Pinpoint the cell where the given text exists, returning its (X, Y) midpoint coordinate. 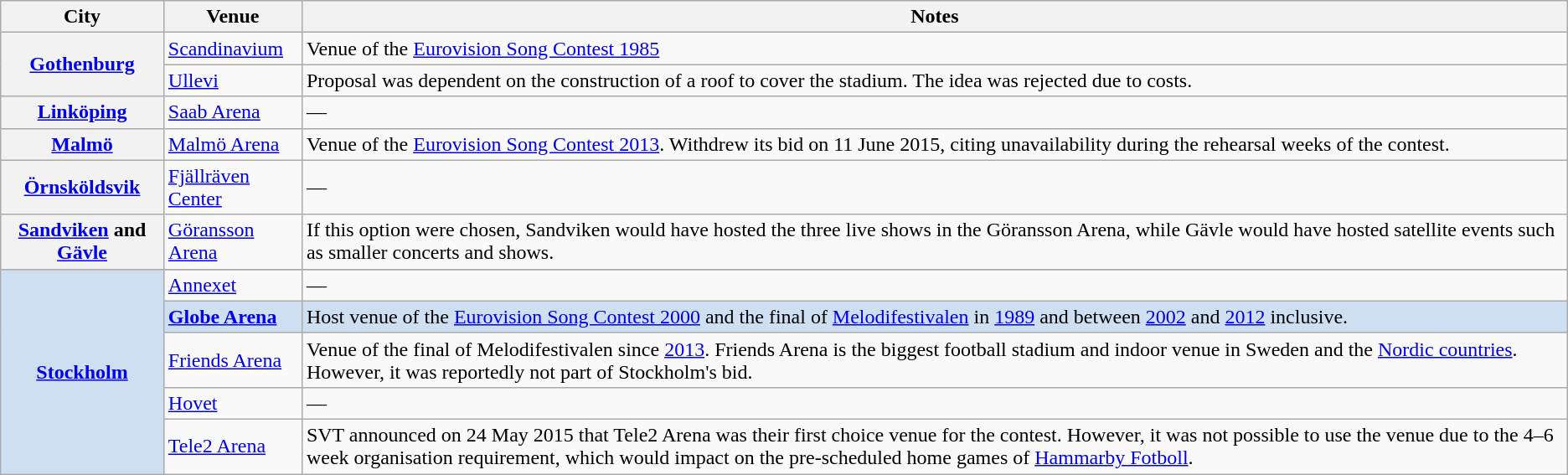
Hovet (233, 403)
Venue of the Eurovision Song Contest 1985 (935, 49)
Örnsköldsvik (82, 188)
Venue (233, 17)
Proposal was dependent on the construction of a roof to cover the stadium. The idea was rejected due to costs. (935, 80)
Saab Arena (233, 112)
Linköping (82, 112)
Malmö Arena (233, 144)
Gothenburg (82, 65)
Annexet (233, 285)
Notes (935, 17)
Venue of the Eurovision Song Contest 2013. Withdrew its bid on 11 June 2015, citing unavailability during the rehearsal weeks of the contest. (935, 144)
Globe Arena (233, 317)
Fjällräven Center (233, 188)
Stockholm (82, 371)
Friends Arena (233, 360)
Sandviken and Gävle (82, 241)
City (82, 17)
Ullevi (233, 80)
Göransson Arena (233, 241)
Malmö (82, 144)
Scandinavium (233, 49)
Host venue of the Eurovision Song Contest 2000 and the final of Melodifestivalen in 1989 and between 2002 and 2012 inclusive. (935, 317)
Tele2 Arena (233, 446)
